Determine the (x, y) coordinate at the center of the cell enclosing the given text.  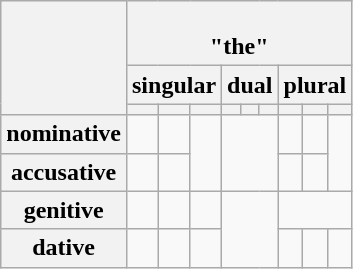
plural (315, 85)
nominative (64, 134)
"the" (238, 34)
singular (174, 85)
dative (64, 248)
dual (250, 85)
genitive (64, 210)
accusative (64, 172)
